For the text-containing cell, return its midpoint in [x, y] coordinate format. 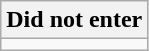
Did not enter [74, 20]
